Extract the (X, Y) coordinate from the center of the cell holding the provided text.  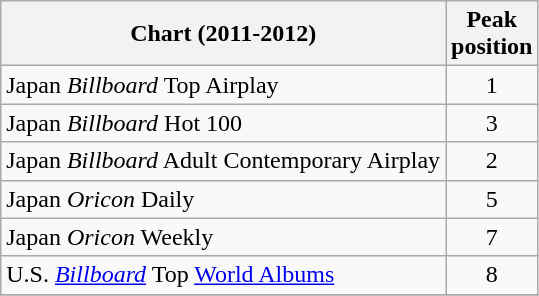
Japan Billboard Adult Contemporary Airplay (224, 161)
Chart (2011-2012) (224, 34)
Peakposition (492, 34)
1 (492, 85)
Japan Oricon Weekly (224, 237)
8 (492, 275)
U.S. Billboard Top World Albums (224, 275)
Japan Billboard Hot 100 (224, 123)
Japan Billboard Top Airplay (224, 85)
2 (492, 161)
5 (492, 199)
Japan Oricon Daily (224, 199)
7 (492, 237)
3 (492, 123)
